Provide the (x, y) coordinate of the cell's center where the given text is located.  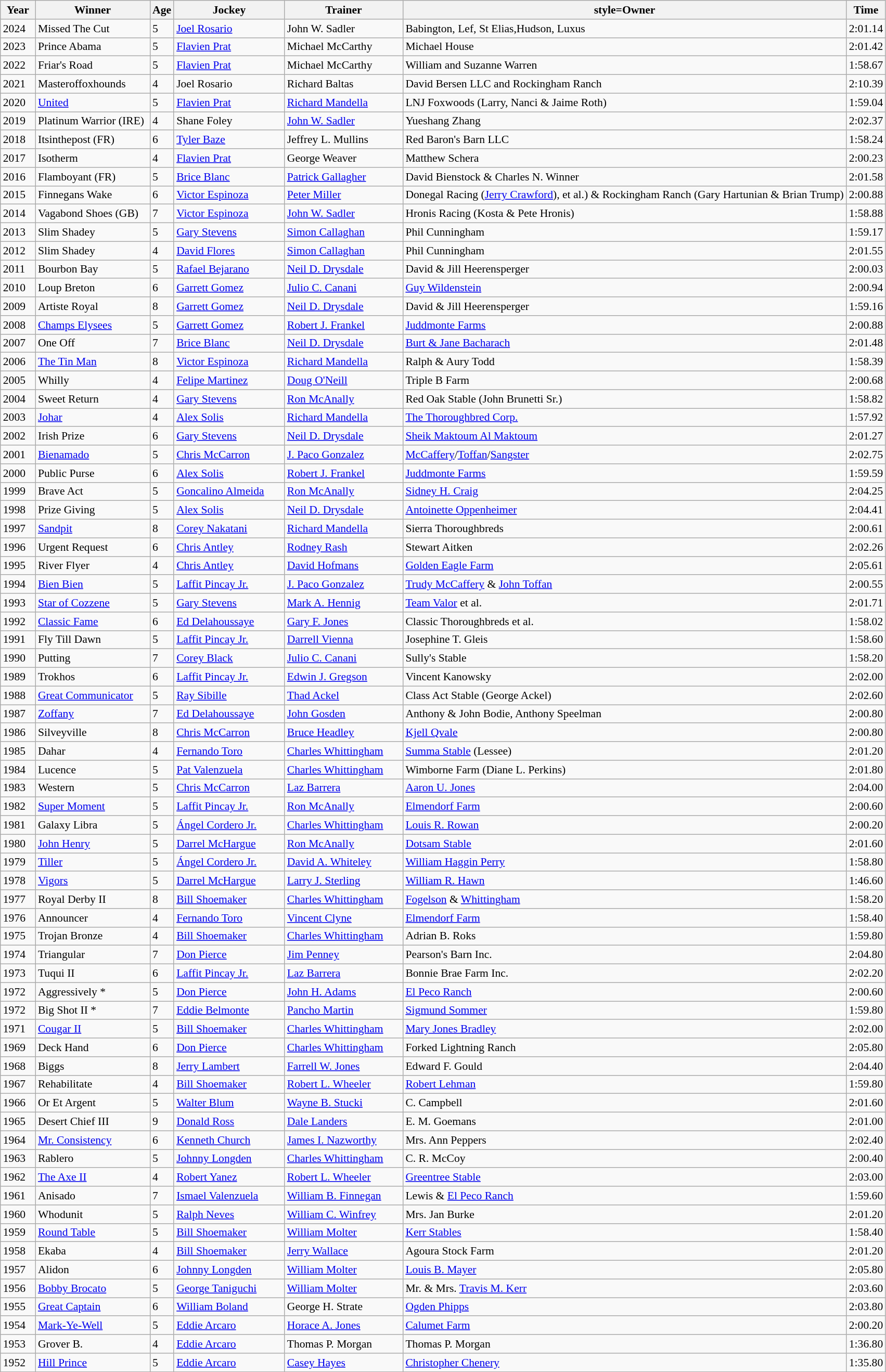
David Bersen LLC and Rockingham Ranch (624, 84)
2:01.80 (866, 770)
William B. Finnegan (344, 1196)
The Axe II (93, 1177)
Peter Miller (344, 195)
1:59.60 (866, 1196)
1974 (18, 955)
Trojan Bronze (93, 936)
Trudy McCaffery & John Toffan (624, 585)
1:58.02 (866, 622)
1990 (18, 658)
1965 (18, 1122)
Anthony & John Bodie, Anthony Speelman (624, 714)
Pearson's Barn Inc. (624, 955)
David Bienstock & Charles N. Winner (624, 177)
Super Moment (93, 807)
LNJ Foxwoods (Larry, Nanci & Jaime Roth) (624, 102)
2012 (18, 251)
1967 (18, 1084)
Sierra Thoroughbreds (624, 529)
1:58.80 (866, 862)
Brave Act (93, 491)
Ralph Neves (229, 1214)
1964 (18, 1140)
1:58.39 (866, 362)
2003 (18, 418)
1980 (18, 844)
Bobby Brocato (93, 1288)
Edwin J. Gregson (344, 677)
Bonnie Brae Farm Inc. (624, 974)
2004 (18, 399)
Putting (93, 658)
C. R. McCoy (624, 1159)
1996 (18, 547)
2002 (18, 436)
Sully's Stable (624, 658)
Bourbon Bay (93, 269)
Great Captain (93, 1307)
2:02.60 (866, 695)
Team Valor et al. (624, 603)
Mr. Consistency (93, 1140)
C. Campbell (624, 1103)
1993 (18, 603)
Or Et Argent (93, 1103)
Tyler Baze (229, 140)
2:04.80 (866, 955)
Vincent Kanowsky (624, 677)
Fogelson & Whittingham (624, 899)
Vagabond Shoes (GB) (93, 214)
2:03.00 (866, 1177)
1973 (18, 974)
Sigmund Sommer (624, 1011)
Alidon (93, 1270)
Pat Valenzuela (229, 770)
Platinum Warrior (IRE) (93, 121)
Robert Yanez (229, 1177)
1989 (18, 677)
One Off (93, 343)
Stewart Aitken (624, 547)
Ralph & Aury Todd (624, 362)
Zoffany (93, 714)
Jerry Wallace (344, 1251)
Cougar II (93, 1029)
Walter Blum (229, 1103)
1961 (18, 1196)
Dahar (93, 751)
1988 (18, 695)
El Peco Ranch (624, 992)
Sheik Maktoum Al Maktoum (624, 436)
William R. Hawn (624, 881)
Red Oak Stable (John Brunetti Sr.) (624, 399)
2:01.00 (866, 1122)
2017 (18, 158)
2009 (18, 306)
2011 (18, 269)
1:46.60 (866, 881)
Winner (93, 10)
Friar's Road (93, 66)
2:04.40 (866, 1066)
Desert Chief III (93, 1122)
Dale Landers (344, 1122)
Thad Ackel (344, 695)
Masteroffoxhounds (93, 84)
1:58.82 (866, 399)
Urgent Request (93, 547)
Lucence (93, 770)
Kerr Stables (624, 1233)
Calumet Farm (624, 1326)
Robert Lehman (624, 1084)
2001 (18, 455)
Casey Hayes (344, 1363)
Champs Elysees (93, 325)
1960 (18, 1214)
1:58.60 (866, 640)
1991 (18, 640)
Dotsam Stable (624, 844)
Babington, Lef, St Elias,Hudson, Luxus (624, 29)
2:00.40 (866, 1159)
George Taniguchi (229, 1288)
George Weaver (344, 158)
Wayne B. Stucki (344, 1103)
2007 (18, 343)
Tiller (93, 862)
Guy Wildenstein (624, 288)
Class Act Stable (George Ackel) (624, 695)
Mary Jones Bradley (624, 1029)
Trokhos (93, 677)
Ogden Phipps (624, 1307)
Michael House (624, 47)
Lewis & El Peco Ranch (624, 1196)
Rehabilitate (93, 1084)
2:01.42 (866, 47)
2:01.55 (866, 251)
David Flores (229, 251)
Ismael Valenzuela (229, 1196)
2015 (18, 195)
Bienamado (93, 455)
David Hofmans (344, 566)
2013 (18, 232)
1977 (18, 899)
Deck Hand (93, 1047)
Edward F. Gould (624, 1066)
Pancho Martin (344, 1011)
2:00.55 (866, 585)
1:57.92 (866, 418)
2005 (18, 381)
2:00.68 (866, 381)
2:04.00 (866, 788)
1963 (18, 1159)
Donald Ross (229, 1122)
1984 (18, 770)
1968 (18, 1066)
Triple B Farm (624, 381)
Biggs (93, 1066)
Ray Sibille (229, 695)
Vincent Clyne (344, 918)
Triangular (93, 955)
1978 (18, 881)
1:36.80 (866, 1344)
2:10.39 (866, 84)
1976 (18, 918)
1979 (18, 862)
Prize Giving (93, 510)
Galaxy Libra (93, 825)
2020 (18, 102)
1953 (18, 1344)
Goncalino Almeida (229, 491)
Johar (93, 418)
1:59.59 (866, 473)
James I. Nazworthy (344, 1140)
Gary F. Jones (344, 622)
E. M. Goemans (624, 1122)
2018 (18, 140)
1987 (18, 714)
United (93, 102)
2000 (18, 473)
Agoura Stock Farm (624, 1251)
River Flyer (93, 566)
1983 (18, 788)
Vigors (93, 881)
Donegal Racing (Jerry Crawford), et al.) & Rockingham Ranch (Gary Hartunian & Brian Trump) (624, 195)
1957 (18, 1270)
2:03.80 (866, 1307)
Ekaba (93, 1251)
1986 (18, 733)
Announcer (93, 918)
Josephine T. Gleis (624, 640)
1:59.04 (866, 102)
Isotherm (93, 158)
William and Suzanne Warren (624, 66)
Darrell Vienna (344, 640)
1997 (18, 529)
2:05.61 (866, 566)
Age (162, 10)
Burt & Jane Bacharach (624, 343)
Irish Prize (93, 436)
Prince Abama (93, 47)
Mark A. Hennig (344, 603)
Royal Derby II (93, 899)
Jockey (229, 10)
2010 (18, 288)
William C. Winfrey (344, 1214)
1995 (18, 566)
2021 (18, 84)
Grover B. (93, 1344)
Jerry Lambert (229, 1066)
Golden Eagle Farm (624, 566)
Corey Black (229, 658)
Shane Foley (229, 121)
1966 (18, 1103)
1954 (18, 1326)
Greentree Stable (624, 1177)
Jim Penney (344, 955)
2023 (18, 47)
2008 (18, 325)
2019 (18, 121)
Year (18, 10)
Corey Nakatani (229, 529)
2:04.25 (866, 491)
Western (93, 788)
1994 (18, 585)
Patrick Gallagher (344, 177)
2:00.23 (866, 158)
Felipe Martinez (229, 381)
Christopher Chenery (624, 1363)
1971 (18, 1029)
1:58.24 (866, 140)
Artiste Royal (93, 306)
Flamboyant (FR) (93, 177)
1998 (18, 510)
William Haggin Perry (624, 862)
1969 (18, 1047)
1959 (18, 1233)
Kjell Qvale (624, 733)
Big Shot II * (93, 1011)
2:01.71 (866, 603)
Aaron U. Jones (624, 788)
Horace A. Jones (344, 1326)
Star of Cozzene (93, 603)
Time (866, 10)
2:02.26 (866, 547)
2:01.14 (866, 29)
2:00.94 (866, 288)
Farrell W. Jones (344, 1066)
2:01.48 (866, 343)
1955 (18, 1307)
Richard Baltas (344, 84)
Missed The Cut (93, 29)
Anisado (93, 1196)
Red Baron's Barn LLC (624, 140)
Aggressively * (93, 992)
The Thoroughbred Corp. (624, 418)
John Gosden (344, 714)
1:35.80 (866, 1363)
Great Communicator (93, 695)
1958 (18, 1251)
Rafael Bejarano (229, 269)
Mark-Ye-Well (93, 1326)
Finnegans Wake (93, 195)
John Henry (93, 844)
Sidney H. Craig (624, 491)
Hill Prince (93, 1363)
2:01.27 (866, 436)
2:01.58 (866, 177)
David A. Whiteley (344, 862)
9 (162, 1122)
Fly Till Dawn (93, 640)
1:59.17 (866, 232)
2:02.40 (866, 1140)
2014 (18, 214)
1992 (18, 622)
1985 (18, 751)
Rablero (93, 1159)
2:04.41 (866, 510)
1952 (18, 1363)
2016 (18, 177)
Kenneth Church (229, 1140)
Doug O'Neill (344, 381)
1982 (18, 807)
Louis B. Mayer (624, 1270)
Loup Breton (93, 288)
Mr. & Mrs. Travis M. Kerr (624, 1288)
Mrs. Jan Burke (624, 1214)
2:03.60 (866, 1288)
Wimborne Farm (Diane L. Perkins) (624, 770)
Bruce Headley (344, 733)
Silveyville (93, 733)
Larry J. Sterling (344, 881)
2024 (18, 29)
Trainer (344, 10)
Round Table (93, 1233)
2006 (18, 362)
John H. Adams (344, 992)
Whodunit (93, 1214)
1:59.16 (866, 306)
2022 (18, 66)
Antoinette Oppenheimer (624, 510)
McCaffery/Toffan/Sangster (624, 455)
2:02.20 (866, 974)
2:00.61 (866, 529)
Whilly (93, 381)
Public Purse (93, 473)
Tuqui II (93, 974)
Adrian B. Roks (624, 936)
Forked Lightning Ranch (624, 1047)
Bien Bien (93, 585)
Yueshang Zhang (624, 121)
Rodney Rash (344, 547)
Classic Thoroughbreds et al. (624, 622)
Classic Fame (93, 622)
2:02.37 (866, 121)
The Tin Man (93, 362)
1962 (18, 1177)
Summa Stable (Lessee) (624, 751)
Hronis Racing (Kosta & Pete Hronis) (624, 214)
Louis R. Rowan (624, 825)
Itsinthepost (FR) (93, 140)
1981 (18, 825)
William Boland (229, 1307)
Jeffrey L. Mullins (344, 140)
2:02.75 (866, 455)
1999 (18, 491)
1:58.67 (866, 66)
1:58.88 (866, 214)
1975 (18, 936)
Sweet Return (93, 399)
2:00.03 (866, 269)
Eddie Belmonte (229, 1011)
style=Owner (624, 10)
1956 (18, 1288)
Mrs. Ann Peppers (624, 1140)
Matthew Schera (624, 158)
George H. Strate (344, 1307)
Sandpit (93, 529)
